From the cell containing the given text, extract its center point as (x, y) coordinate. 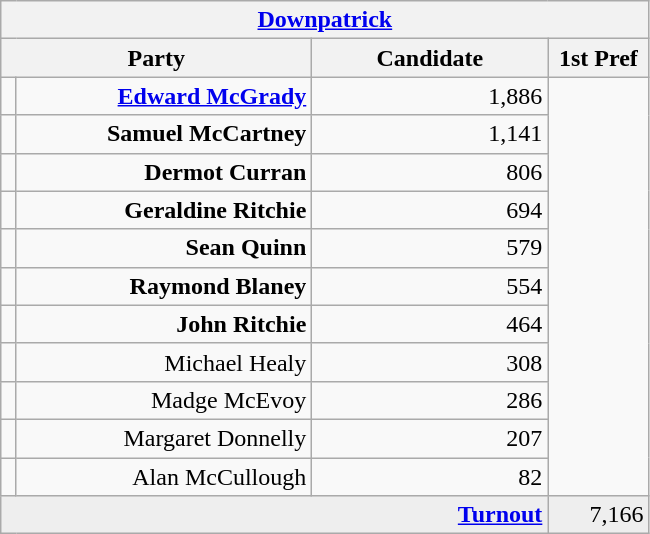
7,166 (598, 515)
Edward McGrady (164, 96)
Dermot Curran (164, 172)
Raymond Blaney (164, 286)
Candidate (430, 58)
694 (430, 210)
John Ritchie (164, 324)
Samuel McCartney (164, 134)
1,141 (430, 134)
Turnout (274, 515)
Geraldine Ritchie (164, 210)
579 (430, 248)
1,886 (430, 96)
554 (430, 286)
Downpatrick (325, 20)
Margaret Donnelly (164, 438)
Party (156, 58)
Sean Quinn (164, 248)
1st Pref (598, 58)
82 (430, 477)
Michael Healy (164, 362)
Madge McEvoy (164, 400)
308 (430, 362)
464 (430, 324)
286 (430, 400)
207 (430, 438)
806 (430, 172)
Alan McCullough (164, 477)
